Locate the cell with the specified text and output its [x, y] center coordinate. 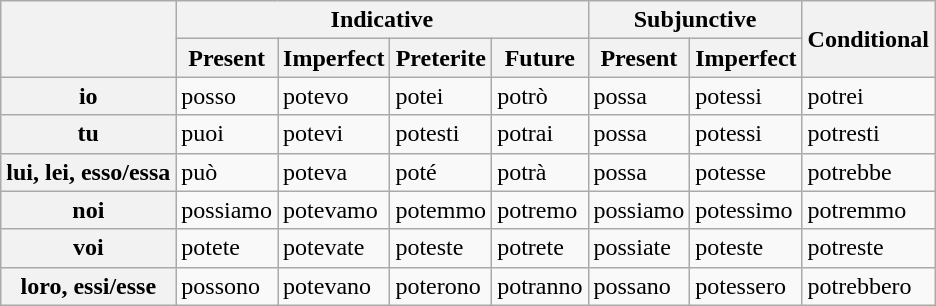
voi [88, 248]
potremo [540, 210]
potrei [868, 96]
potessimo [746, 210]
potevate [334, 248]
potevi [334, 134]
possano [639, 286]
potrà [540, 172]
poterono [441, 286]
potrebbero [868, 286]
potrai [540, 134]
Indicative [382, 20]
potessero [746, 286]
noi [88, 210]
tu [88, 134]
possiate [639, 248]
potrò [540, 96]
loro, essi/esse [88, 286]
potranno [540, 286]
puoi [227, 134]
può [227, 172]
possono [227, 286]
potevo [334, 96]
potesse [746, 172]
Future [540, 58]
potrebbe [868, 172]
lui, lei, esso/essa [88, 172]
potete [227, 248]
posso [227, 96]
poteva [334, 172]
poté [441, 172]
Conditional [868, 39]
potresti [868, 134]
potesti [441, 134]
potreste [868, 248]
potevamo [334, 210]
Subjunctive [695, 20]
potevano [334, 286]
io [88, 96]
Preterite [441, 58]
potemmo [441, 210]
potrete [540, 248]
potremmo [868, 210]
potei [441, 96]
